From the cell containing the given text, extract its center point as (X, Y) coordinate. 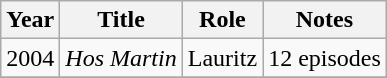
Year (30, 20)
Notes (325, 20)
Role (222, 20)
Lauritz (222, 58)
2004 (30, 58)
Hos Martin (121, 58)
12 episodes (325, 58)
Title (121, 20)
